Search for the cell housing the specified text and yield its (X, Y) center coordinate. 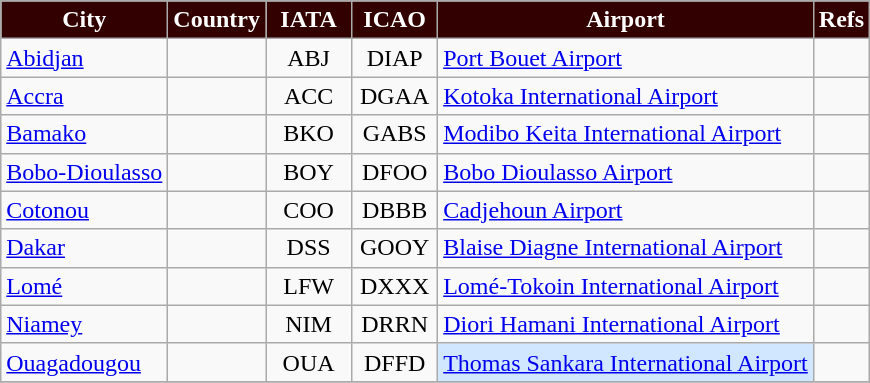
Lomé-Tokoin International Airport (626, 286)
Kotoka International Airport (626, 96)
Airport (626, 20)
Refs (841, 20)
DFOO (395, 172)
IATA (309, 20)
NIM (309, 324)
Country (217, 20)
ACC (309, 96)
Lomé (84, 286)
Accra (84, 96)
BOY (309, 172)
Cadjehoun Airport (626, 210)
DXXX (395, 286)
Bobo Dioulasso Airport (626, 172)
Diori Hamani International Airport (626, 324)
GOOY (395, 248)
Bobo-Dioulasso (84, 172)
OUA (309, 362)
ICAO (395, 20)
Blaise Diagne International Airport (626, 248)
ABJ (309, 58)
Port Bouet Airport (626, 58)
GABS (395, 134)
Cotonou (84, 210)
LFW (309, 286)
DSS (309, 248)
City (84, 20)
DIAP (395, 58)
DGAA (395, 96)
Niamey (84, 324)
Dakar (84, 248)
DFFD (395, 362)
Abidjan (84, 58)
DBBB (395, 210)
BKO (309, 134)
DRRN (395, 324)
Bamako (84, 134)
Thomas Sankara International Airport (626, 362)
Modibo Keita International Airport (626, 134)
COO (309, 210)
Ouagadougou (84, 362)
